Extract the [x, y] coordinate from the center of the cell holding the provided text.  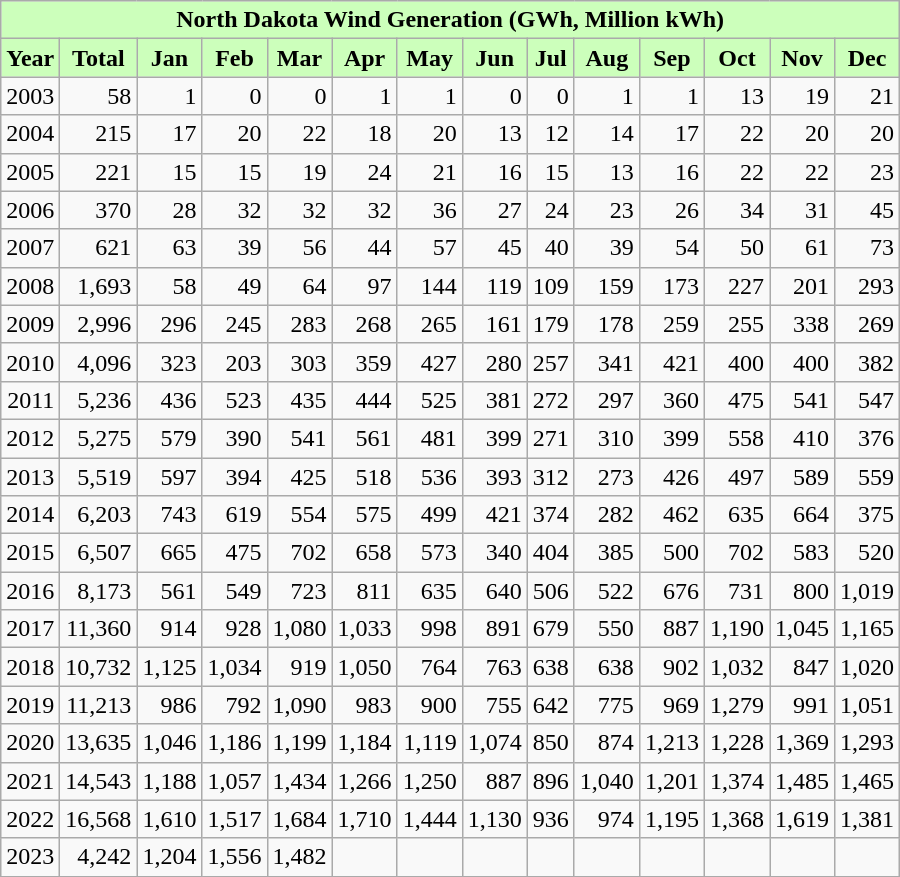
4,096 [98, 362]
621 [98, 248]
6,203 [98, 515]
8,173 [98, 591]
1,684 [300, 819]
Nov [802, 58]
173 [672, 286]
986 [170, 705]
1,074 [494, 743]
755 [494, 705]
370 [98, 210]
896 [550, 781]
1,485 [802, 781]
559 [868, 477]
Feb [234, 58]
1,482 [300, 857]
63 [170, 248]
64 [300, 286]
1,020 [868, 667]
5,236 [98, 400]
558 [736, 438]
338 [802, 324]
269 [868, 324]
50 [736, 248]
991 [802, 705]
382 [868, 362]
323 [170, 362]
2022 [30, 819]
2020 [30, 743]
303 [300, 362]
360 [672, 400]
640 [494, 591]
500 [672, 553]
436 [170, 400]
109 [550, 286]
936 [550, 819]
1,266 [364, 781]
312 [550, 477]
2019 [30, 705]
381 [494, 400]
1,610 [170, 819]
1,444 [430, 819]
161 [494, 324]
811 [364, 591]
874 [606, 743]
550 [606, 629]
523 [234, 400]
1,279 [736, 705]
54 [672, 248]
2017 [30, 629]
1,228 [736, 743]
847 [802, 667]
11,213 [98, 705]
1,080 [300, 629]
2006 [30, 210]
296 [170, 324]
201 [802, 286]
280 [494, 362]
549 [234, 591]
800 [802, 591]
Jul [550, 58]
2003 [30, 96]
2012 [30, 438]
1,090 [300, 705]
900 [430, 705]
359 [364, 362]
1,556 [234, 857]
919 [300, 667]
Dec [868, 58]
2013 [30, 477]
969 [672, 705]
1,019 [868, 591]
1,293 [868, 743]
257 [550, 362]
2010 [30, 362]
1,040 [606, 781]
2014 [30, 515]
2005 [30, 172]
425 [300, 477]
928 [234, 629]
763 [494, 667]
462 [672, 515]
4,242 [98, 857]
983 [364, 705]
1,434 [300, 781]
998 [430, 629]
2023 [30, 857]
1,184 [364, 743]
144 [430, 286]
764 [430, 667]
902 [672, 667]
427 [430, 362]
1,045 [802, 629]
2011 [30, 400]
273 [606, 477]
268 [364, 324]
179 [550, 324]
426 [672, 477]
1,204 [170, 857]
56 [300, 248]
1,034 [234, 667]
435 [300, 400]
2007 [30, 248]
6,507 [98, 553]
1,368 [736, 819]
49 [234, 286]
850 [550, 743]
481 [430, 438]
Jun [494, 58]
891 [494, 629]
1,374 [736, 781]
664 [802, 515]
293 [868, 286]
518 [364, 477]
2016 [30, 591]
16,568 [98, 819]
57 [430, 248]
444 [364, 400]
1,119 [430, 743]
1,213 [672, 743]
1,033 [364, 629]
914 [170, 629]
1,369 [802, 743]
26 [672, 210]
404 [550, 553]
497 [736, 477]
1,201 [672, 781]
31 [802, 210]
1,693 [98, 286]
393 [494, 477]
Oct [736, 58]
499 [430, 515]
1,130 [494, 819]
410 [802, 438]
Mar [300, 58]
297 [606, 400]
665 [170, 553]
44 [364, 248]
1,517 [234, 819]
2015 [30, 553]
Sep [672, 58]
1,190 [736, 629]
2018 [30, 667]
394 [234, 477]
1,051 [868, 705]
522 [606, 591]
1,046 [170, 743]
619 [234, 515]
5,519 [98, 477]
28 [170, 210]
775 [606, 705]
227 [736, 286]
310 [606, 438]
547 [868, 400]
97 [364, 286]
1,619 [802, 819]
589 [802, 477]
2008 [30, 286]
575 [364, 515]
1,710 [364, 819]
Total [98, 58]
203 [234, 362]
974 [606, 819]
Jan [170, 58]
1,165 [868, 629]
May [430, 58]
259 [672, 324]
536 [430, 477]
178 [606, 324]
676 [672, 591]
743 [170, 515]
272 [550, 400]
376 [868, 438]
573 [430, 553]
18 [364, 134]
255 [736, 324]
12 [550, 134]
1,465 [868, 781]
1,199 [300, 743]
385 [606, 553]
723 [300, 591]
245 [234, 324]
390 [234, 438]
792 [234, 705]
525 [430, 400]
583 [802, 553]
1,125 [170, 667]
11,360 [98, 629]
1,057 [234, 781]
119 [494, 286]
642 [550, 705]
159 [606, 286]
1,188 [170, 781]
Aug [606, 58]
36 [430, 210]
Year [30, 58]
658 [364, 553]
282 [606, 515]
1,250 [430, 781]
375 [868, 515]
2009 [30, 324]
27 [494, 210]
North Dakota Wind Generation (GWh, Million kWh) [450, 20]
40 [550, 248]
1,032 [736, 667]
1,381 [868, 819]
731 [736, 591]
73 [868, 248]
340 [494, 553]
13,635 [98, 743]
579 [170, 438]
554 [300, 515]
265 [430, 324]
2021 [30, 781]
1,050 [364, 667]
283 [300, 324]
10,732 [98, 667]
341 [606, 362]
215 [98, 134]
2004 [30, 134]
1,186 [234, 743]
Apr [364, 58]
1,195 [672, 819]
14,543 [98, 781]
374 [550, 515]
61 [802, 248]
5,275 [98, 438]
2,996 [98, 324]
271 [550, 438]
34 [736, 210]
520 [868, 553]
506 [550, 591]
597 [170, 477]
14 [606, 134]
679 [550, 629]
221 [98, 172]
